Return the [x, y] coordinate for the center point of the cell that contains the specified text.  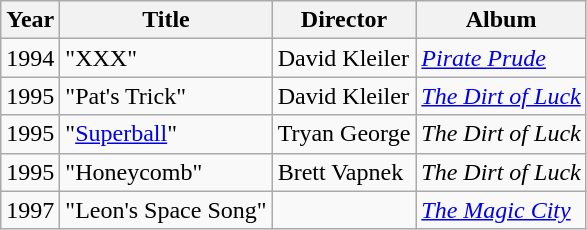
"Honeycomb" [166, 172]
The Magic City [501, 210]
1997 [30, 210]
Album [501, 20]
Pirate Prude [501, 58]
Brett Vapnek [344, 172]
Tryan George [344, 134]
Director [344, 20]
"Pat's Trick" [166, 96]
"XXX" [166, 58]
1994 [30, 58]
"Superball" [166, 134]
Year [30, 20]
"Leon's Space Song" [166, 210]
Title [166, 20]
